Extract the (X, Y) coordinate from the center of the cell holding the provided text.  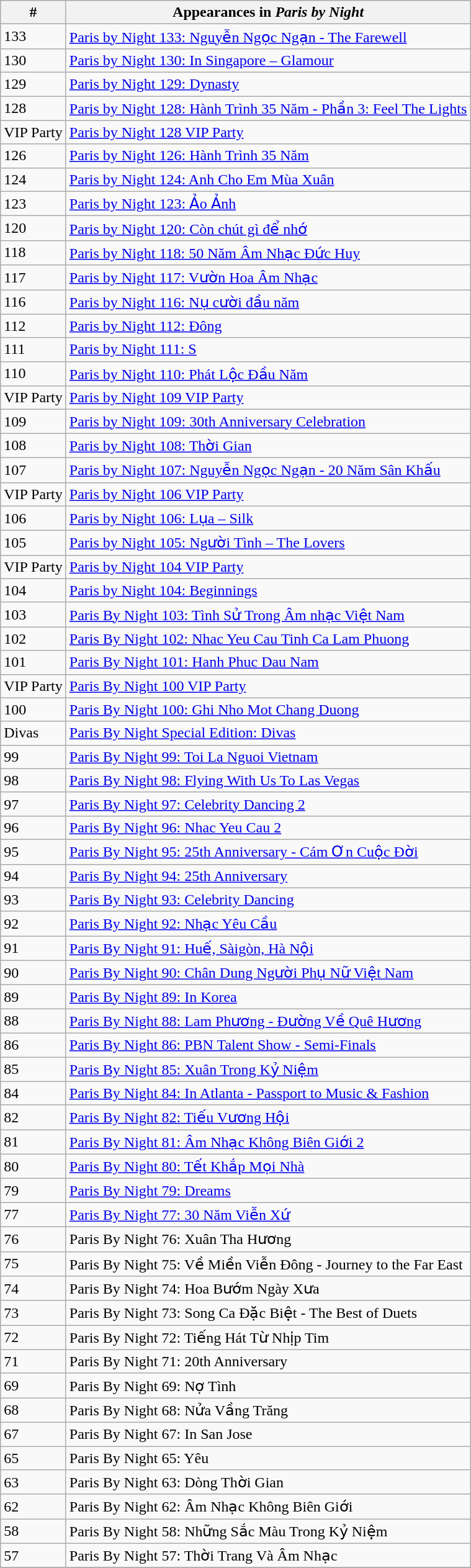
Paris By Night 86: PBN Talent Show - Semi-Finals (268, 1045)
Paris by Night 111: S (268, 349)
Paris By Night 62: Âm Nhạc Không Biên Giới (268, 1507)
Paris by Night 105: Người Tình – The Lovers (268, 543)
81 (34, 1142)
71 (34, 1361)
Paris by Night 130: In Singapore – Glamour (268, 60)
129 (34, 84)
82 (34, 1117)
95 (34, 852)
Paris By Night 63: Dòng Thời Gian (268, 1482)
84 (34, 1093)
57 (34, 1556)
Paris By Night 73: Song Ca Đặc Biệt - The Best of Duets (268, 1313)
Paris by Night 106 VIP Party (268, 494)
62 (34, 1507)
Paris By Night 103: Tình Sử Trong Âm nhạc Việt Nam (268, 615)
Paris by Night 112: Đông (268, 326)
Paris by Night 120: Còn chút gì để nhớ (268, 228)
76 (34, 1239)
Paris By Night 76: Xuân Tha Hương (268, 1239)
Paris By Night 79: Dreams (268, 1191)
124 (34, 179)
Paris By Night 100 VIP Party (268, 686)
Paris by Night 109: 30th Anniversary Celebration (268, 421)
Paris by Night 118: 50 Năm Âm Nhạc Đức Huy (268, 253)
Paris by Night 106: Lụa – Silk (268, 518)
Paris by Night 110: Phát Lộc Đầu Năm (268, 374)
128 (34, 108)
133 (34, 37)
104 (34, 590)
Paris By Night 69: Nợ Tình (268, 1386)
75 (34, 1264)
116 (34, 302)
68 (34, 1410)
58 (34, 1531)
90 (34, 973)
Paris By Night 74: Hoa Bướm Ngày Xưa (268, 1289)
Paris by Night 123: Ảo Ảnh (268, 204)
73 (34, 1313)
89 (34, 997)
Paris By Night Special Edition: Divas (268, 733)
Paris By Night 75: Về Miền Viễn Đông - Journey to the Far East (268, 1264)
77 (34, 1215)
69 (34, 1386)
67 (34, 1434)
Paris By Night 68: Nửa Vầng Trăng (268, 1410)
110 (34, 374)
Paris By Night 80: Tết Khắp Mọi Nhà (268, 1166)
108 (34, 446)
Paris By Night 98: Flying With Us To Las Vegas (268, 780)
Paris By Night 72: Tiếng Hát Từ Nhịp Tim (268, 1338)
Paris by Night 133: Nguyễn Ngọc Ngạn - The Farewell (268, 37)
Paris by Night 128 VIP Party (268, 132)
Paris by Night 104 VIP Party (268, 567)
Paris By Night 89: In Korea (268, 997)
Paris By Night 81: Âm Nhạc Không Biên Giới 2 (268, 1142)
86 (34, 1045)
Paris by Night 107: Nguyễn Ngọc Ngạn - 20 Năm Sân Khấu (268, 470)
101 (34, 662)
94 (34, 876)
Paris by Night 117: Vườn Hoa Âm Nhạc (268, 277)
107 (34, 470)
Paris by Night 109 VIP Party (268, 398)
72 (34, 1338)
99 (34, 757)
Paris By Night 82: Tiếu Vương Hội (268, 1117)
103 (34, 615)
102 (34, 639)
Paris By Night 92: Nhạc Yêu Cầu (268, 924)
120 (34, 228)
Paris by Night 126: Hành Trình 35 Năm (268, 156)
Paris By Night 88: Lam Phương - Đường Về Quê Hương (268, 1021)
123 (34, 204)
92 (34, 924)
117 (34, 277)
130 (34, 60)
93 (34, 899)
Paris by Night 128: Hành Trình 35 Năm - Phần 3: Feel The Lights (268, 108)
85 (34, 1069)
105 (34, 543)
Paris by Night 104: Beginnings (268, 590)
Paris By Night 93: Celebrity Dancing (268, 899)
Paris by Night 108: Thời Gian (268, 446)
Paris By Night 85: Xuân Trong Kỷ Niệm (268, 1069)
Paris By Night 90: Chân Dung Người Phụ Nữ Việt Nam (268, 973)
Paris By Night 95: 25th Anniversary - Cám Ơn Cuộc Ðời (268, 852)
Paris By Night 57: Thời Trang Và Âm Nhạc (268, 1556)
Paris By Night 77: 30 Năm Viễn Xứ (268, 1215)
Paris By Night 100: Ghi Nho Mot Chang Duong (268, 710)
Paris By Night 91: Huế, Sàigòn, Hà Nội (268, 948)
Paris By Night 71: 20th Anniversary (268, 1361)
65 (34, 1458)
88 (34, 1021)
Paris By Night 58: Những Sắc Màu Trong Kỷ Niệm (268, 1531)
112 (34, 326)
Paris By Night 97: Celebrity Dancing 2 (268, 804)
96 (34, 827)
Paris By Night 94: 25th Anniversary (268, 876)
Divas (34, 733)
Paris By Night 101: Hanh Phuc Dau Nam (268, 662)
118 (34, 253)
126 (34, 156)
74 (34, 1289)
Paris By Night 67: In San Jose (268, 1434)
100 (34, 710)
Paris By Night 65: Yêu (268, 1458)
97 (34, 804)
Paris By Night 99: Toi La Nguoi Vietnam (268, 757)
109 (34, 421)
Paris by Night 129: Dynasty (268, 84)
Appearances in Paris by Night (268, 12)
98 (34, 780)
Paris By Night 102: Nhac Yeu Cau Tinh Ca Lam Phuong (268, 639)
111 (34, 349)
Paris By Night 84: In Atlanta - Passport to Music & Fashion (268, 1093)
# (34, 12)
Paris by Night 116: Nụ cười đầu năm (268, 302)
91 (34, 948)
80 (34, 1166)
106 (34, 518)
Paris by Night 124: Anh Cho Em Mùa Xuân (268, 179)
79 (34, 1191)
Paris By Night 96: Nhac Yeu Cau 2 (268, 827)
63 (34, 1482)
